Capture the cell that displays the provided text and extract its [x, y] central coordinate. 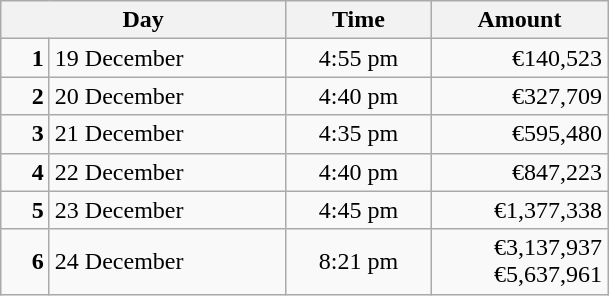
19 December [167, 58]
24 December [167, 262]
4:55 pm [358, 58]
22 December [167, 172]
23 December [167, 210]
€3,137,937 €5,637,961 [519, 262]
8:21 pm [358, 262]
2 [26, 96]
3 [26, 134]
Amount [519, 20]
€1,377,338 [519, 210]
21 December [167, 134]
Time [358, 20]
20 December [167, 96]
1 [26, 58]
6 [26, 262]
4:45 pm [358, 210]
€595,480 [519, 134]
Day [144, 20]
4:35 pm [358, 134]
5 [26, 210]
4 [26, 172]
€327,709 [519, 96]
€140,523 [519, 58]
€847,223 [519, 172]
